Detect which cell encompasses the target text, then output its (x, y) center coordinate. 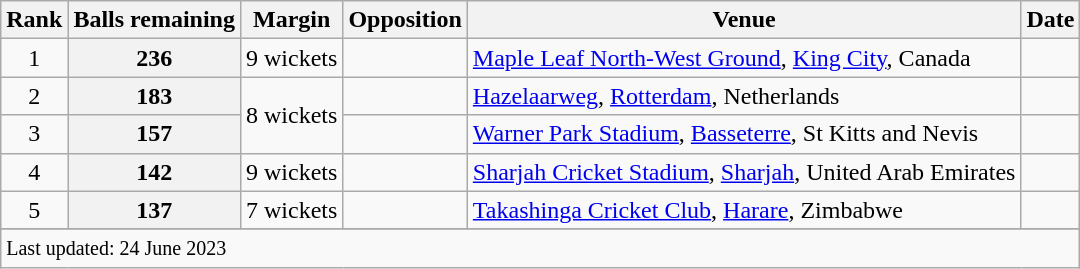
1 (34, 58)
157 (154, 134)
236 (154, 58)
Venue (744, 20)
Date (1050, 20)
Takashinga Cricket Club, Harare, Zimbabwe (744, 210)
4 (34, 172)
2 (34, 96)
142 (154, 172)
Margin (291, 20)
Warner Park Stadium, Basseterre, St Kitts and Nevis (744, 134)
183 (154, 96)
Rank (34, 20)
5 (34, 210)
Hazelaarweg, Rotterdam, Netherlands (744, 96)
Balls remaining (154, 20)
Maple Leaf North-West Ground, King City, Canada (744, 58)
7 wickets (291, 210)
Sharjah Cricket Stadium, Sharjah, United Arab Emirates (744, 172)
137 (154, 210)
Opposition (405, 20)
8 wickets (291, 115)
3 (34, 134)
Last updated: 24 June 2023 (540, 248)
